Identify which cell holds the provided text, then report its [x, y] central coordinate. 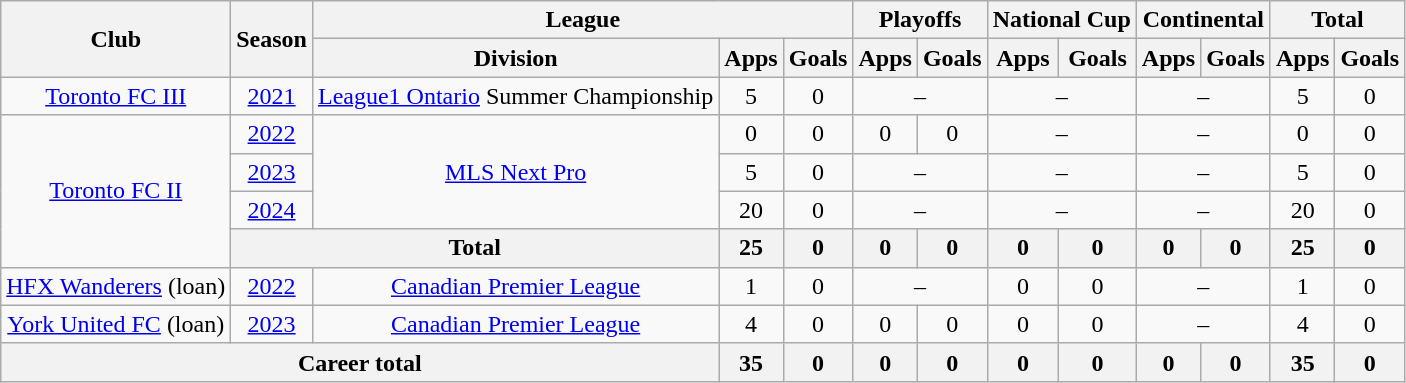
Toronto FC III [116, 96]
Season [272, 39]
Club [116, 39]
Continental [1203, 20]
League1 Ontario Summer Championship [515, 96]
Division [515, 58]
Career total [360, 362]
Playoffs [920, 20]
Toronto FC II [116, 191]
HFX Wanderers (loan) [116, 286]
League [582, 20]
2024 [272, 210]
MLS Next Pro [515, 172]
2021 [272, 96]
National Cup [1062, 20]
York United FC (loan) [116, 324]
